Capture the cell that displays the provided text and extract its (x, y) central coordinate. 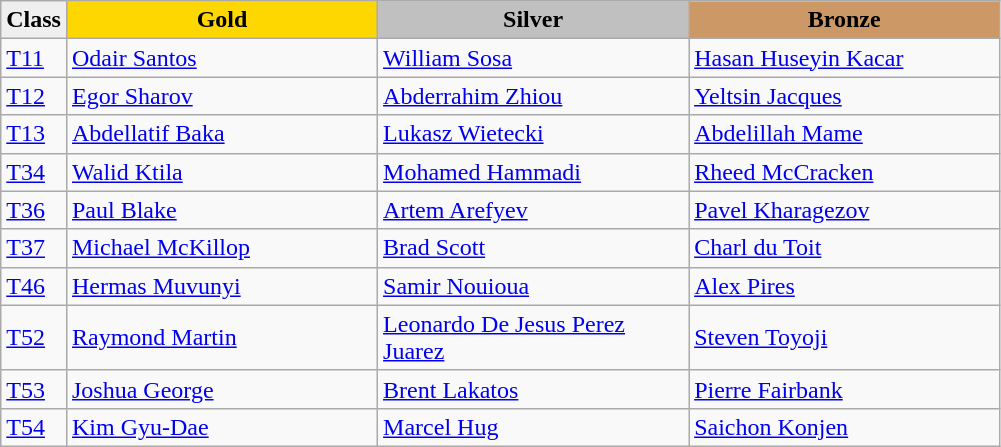
Abdelillah Mame (844, 134)
T11 (34, 58)
William Sosa (534, 58)
Marcel Hug (534, 427)
Raymond Martin (222, 338)
Alex Pires (844, 286)
T37 (34, 248)
Silver (534, 20)
Pavel Kharagezov (844, 210)
Brent Lakatos (534, 389)
T12 (34, 96)
Kim Gyu-Dae (222, 427)
Charl du Toit (844, 248)
T53 (34, 389)
Artem Arefyev (534, 210)
Lukasz Wietecki (534, 134)
Walid Ktila (222, 172)
Leonardo De Jesus Perez Juarez (534, 338)
Steven Toyoji (844, 338)
Saichon Konjen (844, 427)
Joshua George (222, 389)
Brad Scott (534, 248)
Egor Sharov (222, 96)
Mohamed Hammadi (534, 172)
T54 (34, 427)
T46 (34, 286)
Bronze (844, 20)
T13 (34, 134)
Michael McKillop (222, 248)
Class (34, 20)
Samir Nouioua (534, 286)
Rheed McCracken (844, 172)
Yeltsin Jacques (844, 96)
T34 (34, 172)
T36 (34, 210)
Hasan Huseyin Kacar (844, 58)
Odair Santos (222, 58)
Abdellatif Baka (222, 134)
Hermas Muvunyi (222, 286)
Abderrahim Zhiou (534, 96)
Paul Blake (222, 210)
Gold (222, 20)
T52 (34, 338)
Pierre Fairbank (844, 389)
